Scan for the cell matching the given text and deliver its [x, y] coordinate at center. 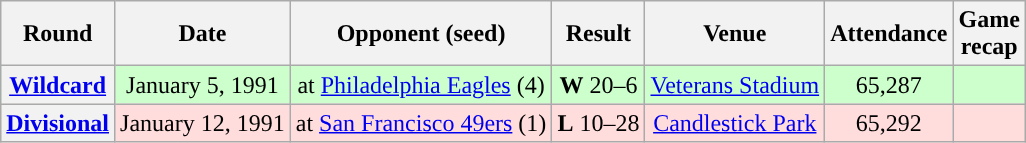
Round [58, 34]
Gamerecap [989, 34]
at San Francisco 49ers (1) [421, 123]
Veterans Stadium [735, 85]
Date [203, 34]
W 20–6 [598, 85]
Attendance [889, 34]
Venue [735, 34]
Candlestick Park [735, 123]
Opponent (seed) [421, 34]
Divisional [58, 123]
65,287 [889, 85]
January 12, 1991 [203, 123]
Wildcard [58, 85]
L 10–28 [598, 123]
Result [598, 34]
at Philadelphia Eagles (4) [421, 85]
January 5, 1991 [203, 85]
65,292 [889, 123]
